Output the [X, Y] coordinate of the center of the cell containing the given text.  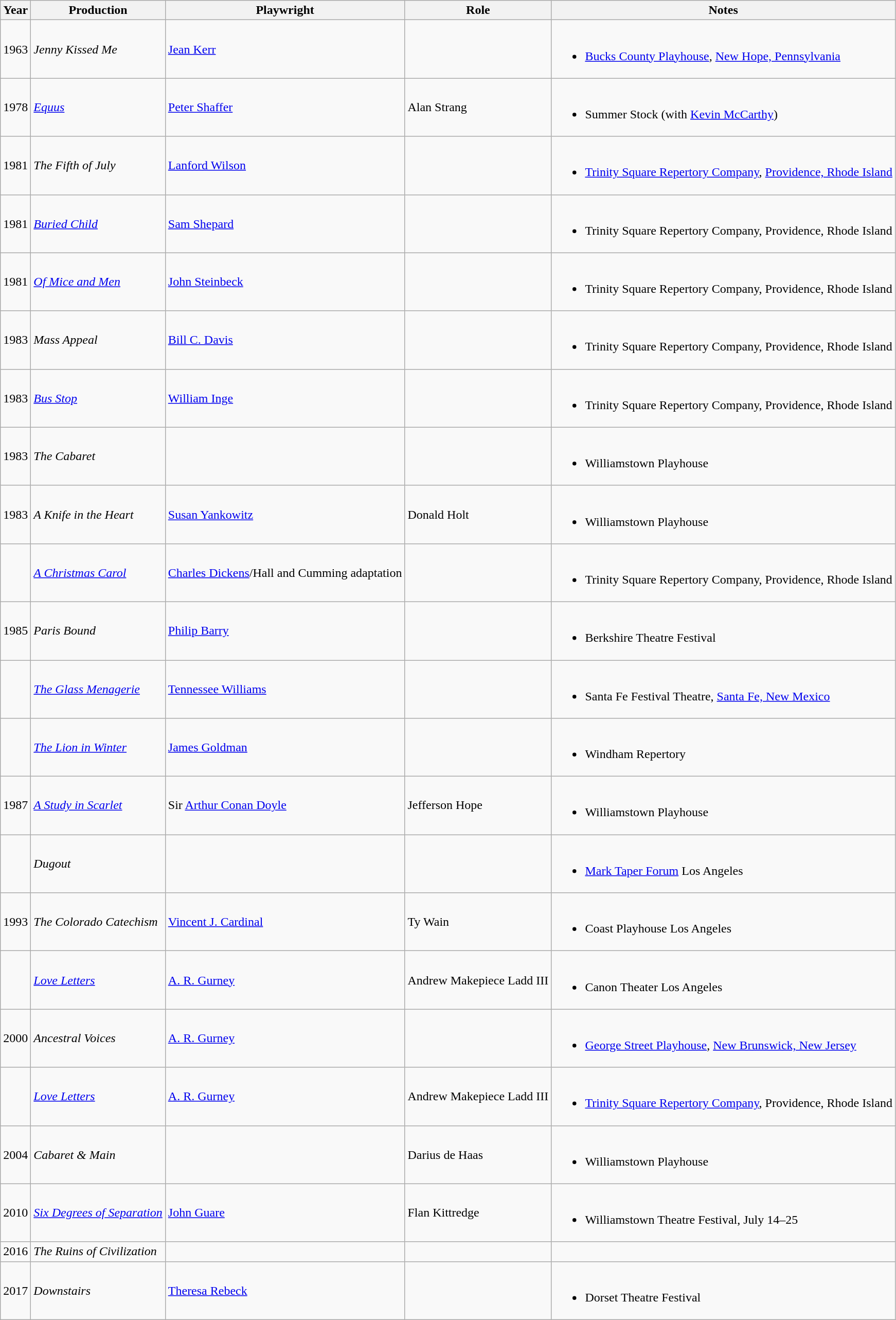
Santa Fe Festival Theatre, Santa Fe, New Mexico [723, 689]
Donald Holt [478, 515]
The Ruins of Civilization [98, 1252]
George Street Playhouse, New Brunswick, New Jersey [723, 1039]
A Christmas Carol [98, 572]
Tennessee Williams [285, 689]
Sir Arthur Conan Doyle [285, 806]
William Inge [285, 398]
Playwright [285, 10]
Equus [98, 107]
A Knife in the Heart [98, 515]
Mark Taper Forum Los Angeles [723, 864]
James Goldman [285, 747]
Ancestral Voices [98, 1039]
Six Degrees of Separation [98, 1212]
2004 [15, 1155]
Downstairs [98, 1291]
Buried Child [98, 223]
1978 [15, 107]
1993 [15, 922]
Bucks County Playhouse, New Hope, Pennsylvania [723, 49]
2016 [15, 1252]
Dorset Theatre Festival [723, 1291]
Bus Stop [98, 398]
Jefferson Hope [478, 806]
Canon Theater Los Angeles [723, 980]
Coast Playhouse Los Angeles [723, 922]
Susan Yankowitz [285, 515]
Role [478, 10]
Lanford Wilson [285, 166]
John Steinbeck [285, 282]
Jenny Kissed Me [98, 49]
The Colorado Catechism [98, 922]
Peter Shaffer [285, 107]
Bill C. Davis [285, 340]
The Cabaret [98, 456]
Philip Barry [285, 631]
The Lion in Winter [98, 747]
The Fifth of July [98, 166]
Darius de Haas [478, 1155]
2017 [15, 1291]
Vincent J. Cardinal [285, 922]
Paris Bound [98, 631]
Notes [723, 10]
Jean Kerr [285, 49]
2000 [15, 1039]
Of Mice and Men [98, 282]
1985 [15, 631]
Alan Strang [478, 107]
Summer Stock (with Kevin McCarthy) [723, 107]
Dugout [98, 864]
Sam Shepard [285, 223]
Windham Repertory [723, 747]
2010 [15, 1212]
Theresa Rebeck [285, 1291]
Cabaret & Main [98, 1155]
1987 [15, 806]
Flan Kittredge [478, 1212]
The Glass Menagerie [98, 689]
John Guare [285, 1212]
Williamstown Theatre Festival, July 14–25 [723, 1212]
Mass Appeal [98, 340]
Charles Dickens/Hall and Cumming adaptation [285, 572]
A Study in Scarlet [98, 806]
Year [15, 10]
1963 [15, 49]
Ty Wain [478, 922]
Production [98, 10]
Berkshire Theatre Festival [723, 631]
